Provide the (X, Y) coordinate of the cell's center where the given text is located.  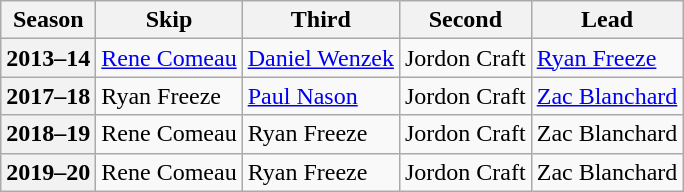
2018–19 (48, 134)
2019–20 (48, 172)
2013–14 (48, 58)
Second (465, 20)
Paul Nason (320, 96)
2017–18 (48, 96)
Skip (169, 20)
Season (48, 20)
Daniel Wenzek (320, 58)
Lead (607, 20)
Third (320, 20)
